Scan for the cell matching the given text and deliver its [X, Y] coordinate at center. 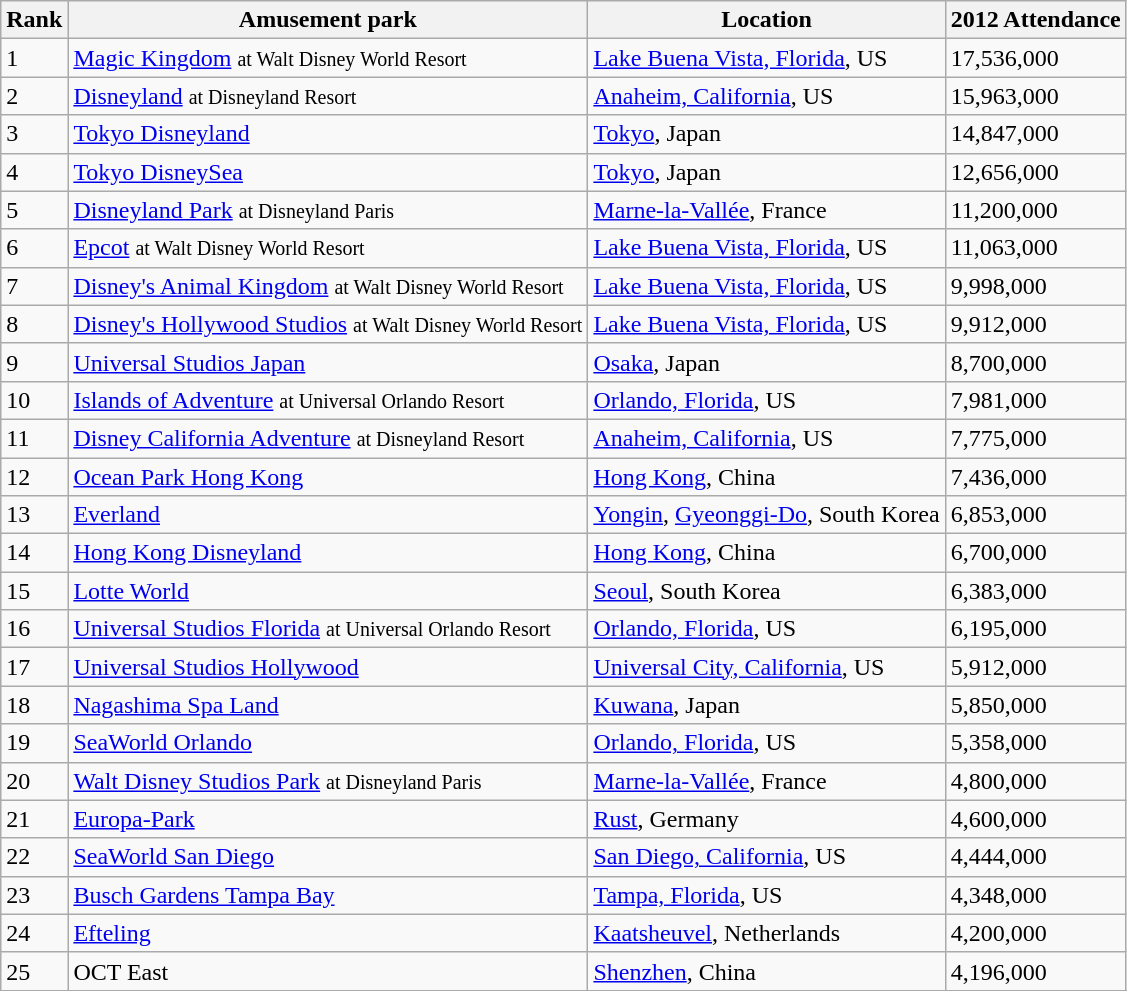
SeaWorld San Diego [328, 857]
Walt Disney Studios Park at Disneyland Paris [328, 781]
Epcot at Walt Disney World Resort [328, 248]
17,536,000 [1036, 58]
21 [34, 819]
OCT East [328, 971]
20 [34, 781]
8,700,000 [1036, 362]
6,700,000 [1036, 553]
14 [34, 553]
Ocean Park Hong Kong [328, 477]
24 [34, 933]
Yongin, Gyeonggi-Do, South Korea [766, 515]
17 [34, 667]
Busch Gardens Tampa Bay [328, 895]
Efteling [328, 933]
Lotte World [328, 591]
4,348,000 [1036, 895]
6,195,000 [1036, 629]
14,847,000 [1036, 134]
2 [34, 96]
16 [34, 629]
4,600,000 [1036, 819]
7 [34, 286]
Kuwana, Japan [766, 705]
18 [34, 705]
Universal Studios Japan [328, 362]
19 [34, 743]
10 [34, 400]
15 [34, 591]
12 [34, 477]
Disney California Adventure at Disneyland Resort [328, 438]
Tokyo Disneyland [328, 134]
San Diego, California, US [766, 857]
Nagashima Spa Land [328, 705]
4,444,000 [1036, 857]
Seoul, South Korea [766, 591]
13 [34, 515]
5,850,000 [1036, 705]
6 [34, 248]
4,800,000 [1036, 781]
Disneyland at Disneyland Resort [328, 96]
9 [34, 362]
Location [766, 20]
Europa-Park [328, 819]
Kaatsheuvel, Netherlands [766, 933]
4 [34, 172]
12,656,000 [1036, 172]
Everland [328, 515]
6,383,000 [1036, 591]
7,981,000 [1036, 400]
Tampa, Florida, US [766, 895]
Amusement park [328, 20]
3 [34, 134]
22 [34, 857]
9,998,000 [1036, 286]
15,963,000 [1036, 96]
11,200,000 [1036, 210]
8 [34, 324]
Islands of Adventure at Universal Orlando Resort [328, 400]
Universal Studios Florida at Universal Orlando Resort [328, 629]
2012 Attendance [1036, 20]
7,436,000 [1036, 477]
Disney's Animal Kingdom at Walt Disney World Resort [328, 286]
1 [34, 58]
SeaWorld Orlando [328, 743]
Universal Studios Hollywood [328, 667]
23 [34, 895]
11 [34, 438]
Shenzhen, China [766, 971]
6,853,000 [1036, 515]
Magic Kingdom at Walt Disney World Resort [328, 58]
5,358,000 [1036, 743]
11,063,000 [1036, 248]
4,200,000 [1036, 933]
Hong Kong Disneyland [328, 553]
Rust, Germany [766, 819]
Disney's Hollywood Studios at Walt Disney World Resort [328, 324]
9,912,000 [1036, 324]
5,912,000 [1036, 667]
5 [34, 210]
Tokyo DisneySea [328, 172]
7,775,000 [1036, 438]
25 [34, 971]
Universal City, California, US [766, 667]
Osaka, Japan [766, 362]
Rank [34, 20]
Disneyland Park at Disneyland Paris [328, 210]
4,196,000 [1036, 971]
